Output the (x, y) coordinate of the center of the cell containing the given text.  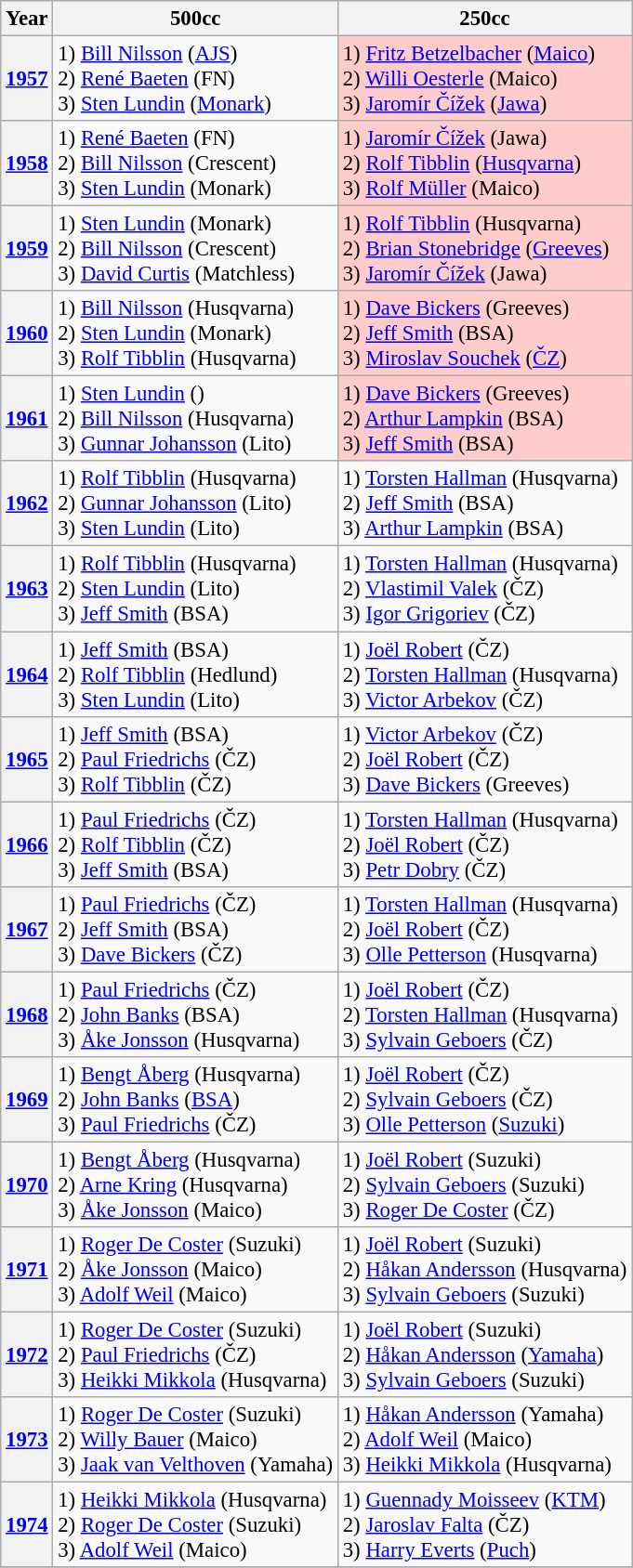
1) Roger De Coster (Suzuki)2) Åke Jonsson (Maico)3) Adolf Weil (Maico) (195, 1270)
Year (27, 19)
1) Roger De Coster (Suzuki)2) Willy Bauer (Maico)3) Jaak van Velthoven (Yamaha) (195, 1440)
1968 (27, 1014)
1957 (27, 79)
1) Guennady Moisseev (KTM)2) Jaroslav Falta (ČZ)3) Harry Everts (Puch) (484, 1525)
1967 (27, 929)
1) René Baeten (FN)2) Bill Nilsson (Crescent)3) Sten Lundin (Monark) (195, 163)
1) Heikki Mikkola (Husqvarna)2) Roger De Coster (Suzuki)3) Adolf Weil (Maico) (195, 1525)
1972 (27, 1354)
1) Jeff Smith (BSA)2) Rolf Tibblin (Hedlund)3) Sten Lundin (Lito) (195, 674)
1) Bill Nilsson (Husqvarna)2) Sten Lundin (Monark)3) Rolf Tibblin (Husqvarna) (195, 333)
1973 (27, 1440)
1) Paul Friedrichs (ČZ)2) Jeff Smith (BSA)3) Dave Bickers (ČZ) (195, 929)
1961 (27, 419)
1966 (27, 844)
1) Rolf Tibblin (Husqvarna)2) Gunnar Johansson (Lito)3) Sten Lundin (Lito) (195, 503)
1959 (27, 249)
1958 (27, 163)
1) Jeff Smith (BSA)2) Paul Friedrichs (ČZ)3) Rolf Tibblin (ČZ) (195, 759)
1) Joël Robert (Suzuki)2) Håkan Andersson (Husqvarna)3) Sylvain Geboers (Suzuki) (484, 1270)
1965 (27, 759)
1) Fritz Betzelbacher (Maico)2) Willi Oesterle (Maico)3) Jaromír Čížek (Jawa) (484, 79)
1971 (27, 1270)
1) Paul Friedrichs (ČZ)2) Rolf Tibblin (ČZ)3) Jeff Smith (BSA) (195, 844)
1969 (27, 1100)
1) Roger De Coster (Suzuki)2) Paul Friedrichs (ČZ)3) Heikki Mikkola (Husqvarna) (195, 1354)
1) Joël Robert (Suzuki)2) Sylvain Geboers (Suzuki)3) Roger De Coster (ČZ) (484, 1184)
1) Rolf Tibblin (Husqvarna)2) Sten Lundin (Lito)3) Jeff Smith (BSA) (195, 589)
1) Joël Robert (ČZ)2) Sylvain Geboers (ČZ)3) Olle Petterson (Suzuki) (484, 1100)
1) Håkan Andersson (Yamaha)2) Adolf Weil (Maico)3) Heikki Mikkola (Husqvarna) (484, 1440)
1) Victor Arbekov (ČZ)2) Joël Robert (ČZ)3) Dave Bickers (Greeves) (484, 759)
1) Torsten Hallman (Husqvarna)2) Jeff Smith (BSA)3) Arthur Lampkin (BSA) (484, 503)
1) Bengt Åberg (Husqvarna)2) John Banks (BSA)3) Paul Friedrichs (ČZ) (195, 1100)
1) Sten Lundin ()2) Bill Nilsson (Husqvarna)3) Gunnar Johansson (Lito) (195, 419)
1) Rolf Tibblin (Husqvarna)2) Brian Stonebridge (Greeves)3) Jaromír Čížek (Jawa) (484, 249)
1970 (27, 1184)
1) Jaromír Čížek (Jawa)2) Rolf Tibblin (Husqvarna)3) Rolf Müller (Maico) (484, 163)
1) Bengt Åberg (Husqvarna)2) Arne Kring (Husqvarna)3) Åke Jonsson (Maico) (195, 1184)
1) Joël Robert (ČZ)2) Torsten Hallman (Husqvarna)3) Victor Arbekov (ČZ) (484, 674)
1962 (27, 503)
1) Sten Lundin (Monark)2) Bill Nilsson (Crescent)3) David Curtis (Matchless) (195, 249)
1974 (27, 1525)
1) Torsten Hallman (Husqvarna)2) Joël Robert (ČZ)3) Olle Petterson (Husqvarna) (484, 929)
1) Paul Friedrichs (ČZ)2) John Banks (BSA)3) Åke Jonsson (Husqvarna) (195, 1014)
1) Torsten Hallman (Husqvarna)2) Vlastimil Valek (ČZ)3) Igor Grigoriev (ČZ) (484, 589)
1) Torsten Hallman (Husqvarna)2) Joël Robert (ČZ)3) Petr Dobry (ČZ) (484, 844)
250cc (484, 19)
1) Bill Nilsson (AJS)2) René Baeten (FN)3) Sten Lundin (Monark) (195, 79)
500cc (195, 19)
1963 (27, 589)
1) Joël Robert (Suzuki)2) Håkan Andersson (Yamaha)3) Sylvain Geboers (Suzuki) (484, 1354)
1) Dave Bickers (Greeves)2) Jeff Smith (BSA)3) Miroslav Souchek (ČZ) (484, 333)
1) Joël Robert (ČZ)2) Torsten Hallman (Husqvarna)3) Sylvain Geboers (ČZ) (484, 1014)
1) Dave Bickers (Greeves)2) Arthur Lampkin (BSA)3) Jeff Smith (BSA) (484, 419)
1960 (27, 333)
1964 (27, 674)
